Find where the given text appears and provide that cell's center as [X, Y] coordinate. 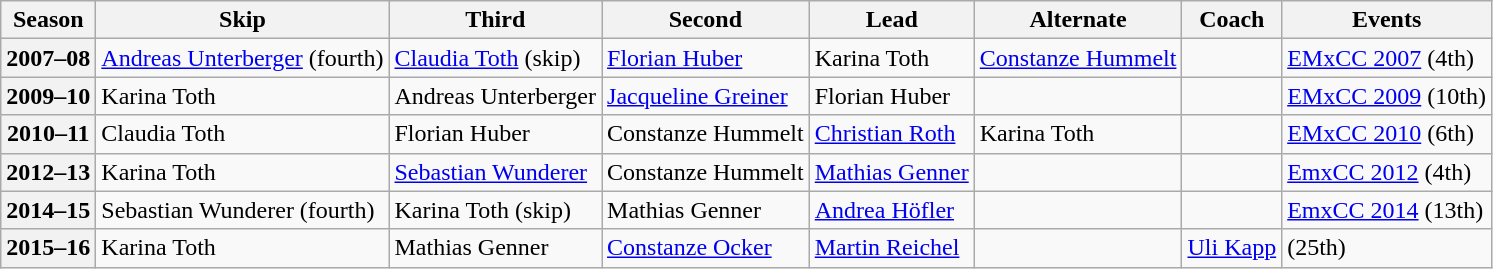
Second [706, 20]
2007–08 [48, 58]
Uli Kapp [1232, 248]
(25th) [1387, 248]
Claudia Toth (skip) [496, 58]
Andreas Unterberger [496, 96]
Lead [892, 20]
Claudia Toth [242, 134]
Alternate [1078, 20]
Andrea Höfler [892, 210]
EMxCC 2009 (10th) [1387, 96]
Events [1387, 20]
2010–11 [48, 134]
Sebastian Wunderer (fourth) [242, 210]
Constanze Ocker [706, 248]
Martin Reichel [892, 248]
Season [48, 20]
Karina Toth (skip) [496, 210]
2009–10 [48, 96]
EMxCC 2010 (6th) [1387, 134]
2015–16 [48, 248]
EMxCC 2007 (4th) [1387, 58]
EmxCC 2014 (13th) [1387, 210]
Sebastian Wunderer [496, 172]
Andreas Unterberger (fourth) [242, 58]
Third [496, 20]
Coach [1232, 20]
Christian Roth [892, 134]
Skip [242, 20]
Jacqueline Greiner [706, 96]
EmxCC 2012 (4th) [1387, 172]
2012–13 [48, 172]
2014–15 [48, 210]
